Return (x, y) of the center of cell containing provided text 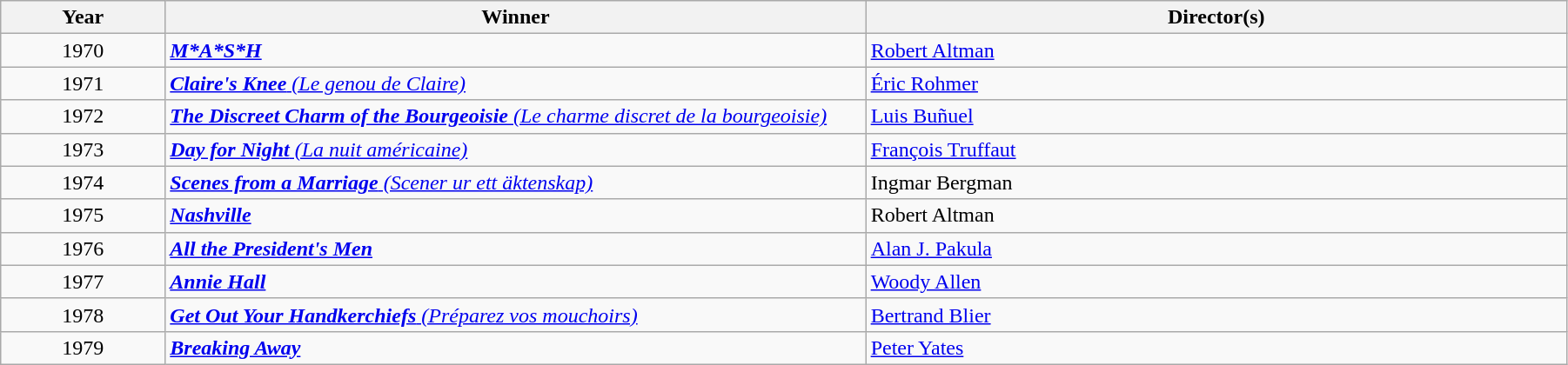
Claire's Knee (Le genou de Claire) (515, 83)
1971 (84, 83)
The Discreet Charm of the Bourgeoisie (Le charme discret de la bourgeoisie) (515, 116)
Director(s) (1216, 17)
All the President's Men (515, 249)
1975 (84, 216)
1974 (84, 182)
Luis Buñuel (1216, 116)
M*A*S*H (515, 50)
François Truffaut (1216, 149)
Get Out Your Handkerchiefs (Préparez vos mouchoirs) (515, 315)
1972 (84, 116)
Woody Allen (1216, 282)
Éric Rohmer (1216, 83)
Ingmar Bergman (1216, 182)
Year (84, 17)
Alan J. Pakula (1216, 249)
Breaking Away (515, 348)
Peter Yates (1216, 348)
1978 (84, 315)
1970 (84, 50)
1977 (84, 282)
1979 (84, 348)
1976 (84, 249)
Winner (515, 17)
Day for Night (La nuit américaine) (515, 149)
Annie Hall (515, 282)
Scenes from a Marriage (Scener ur ett äktenskap) (515, 182)
1973 (84, 149)
Nashville (515, 216)
Bertrand Blier (1216, 315)
